Identify which cell holds the provided text, then report its (X, Y) central coordinate. 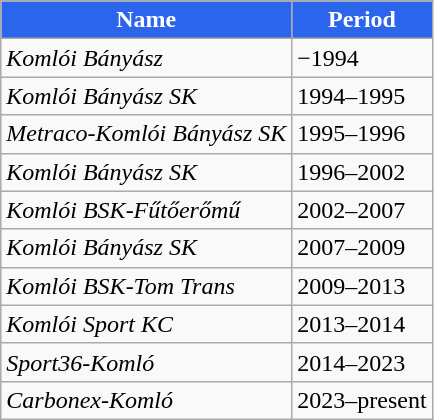
Sport36-Komló (146, 362)
2007–2009 (362, 248)
1996–2002 (362, 172)
Komlói Sport KC (146, 324)
Period (362, 20)
2023–present (362, 400)
1994–1995 (362, 96)
Komlói Bányász (146, 58)
Name (146, 20)
Komlói BSK-Tom Trans (146, 286)
2002–2007 (362, 210)
2009–2013 (362, 286)
2014–2023 (362, 362)
Metraco-Komlói Bányász SK (146, 134)
−1994 (362, 58)
Komlói BSK-Fűtőerőmű (146, 210)
1995–1996 (362, 134)
Carbonex-Komló (146, 400)
2013–2014 (362, 324)
